Identify which cell holds the provided text, then report its (x, y) central coordinate. 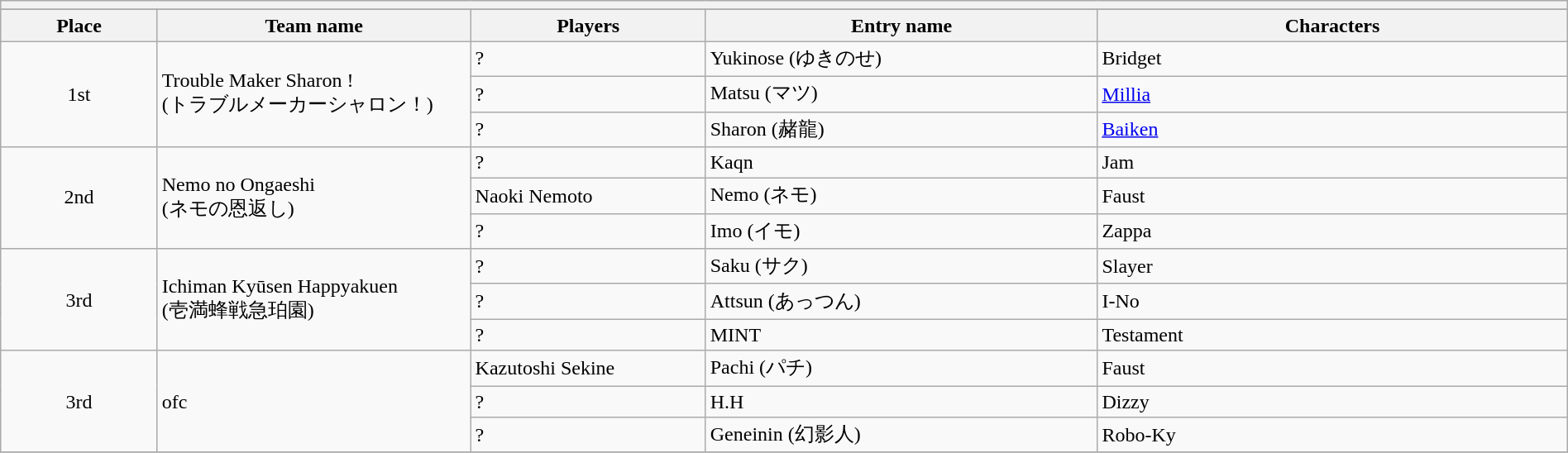
Team name (314, 26)
Sharon (赭龍) (901, 129)
Trouble Maker Sharon !(トラブルメーカーシャロン！) (314, 94)
Kaqn (901, 163)
Robo-Ky (1332, 435)
Bridget (1332, 60)
Saku (サク) (901, 266)
Pachi (パチ) (901, 369)
Millia (1332, 94)
ofc (314, 402)
Dizzy (1332, 401)
Nemo (ネモ) (901, 197)
Players (588, 26)
Imo (イモ) (901, 231)
Naoki Nemoto (588, 197)
Baiken (1332, 129)
Yukinose (ゆきのせ) (901, 60)
2nd (79, 198)
Entry name (901, 26)
I-No (1332, 301)
Characters (1332, 26)
Matsu (マツ) (901, 94)
Zappa (1332, 231)
Kazutoshi Sekine (588, 369)
Ichiman Kyūsen Happyakuen(壱満蜂戦急珀園) (314, 299)
Slayer (1332, 266)
Nemo no Ongaeshi(ネモの恩返し) (314, 198)
H.H (901, 401)
Geneinin (幻影人) (901, 435)
Testament (1332, 335)
MINT (901, 335)
1st (79, 94)
Place (79, 26)
Jam (1332, 163)
Attsun (あっつん) (901, 301)
